Return [x, y] of the center of cell containing provided text 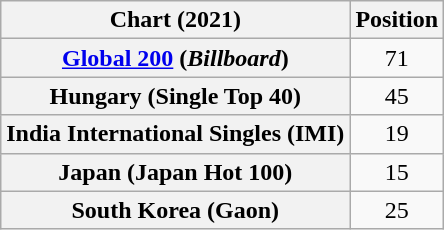
South Korea (Gaon) [176, 210]
Chart (2021) [176, 20]
Position [397, 20]
19 [397, 134]
Hungary (Single Top 40) [176, 96]
India International Singles (IMI) [176, 134]
71 [397, 58]
25 [397, 210]
45 [397, 96]
Japan (Japan Hot 100) [176, 172]
15 [397, 172]
Global 200 (Billboard) [176, 58]
